Find where the given text appears and provide that cell's center as (X, Y) coordinate. 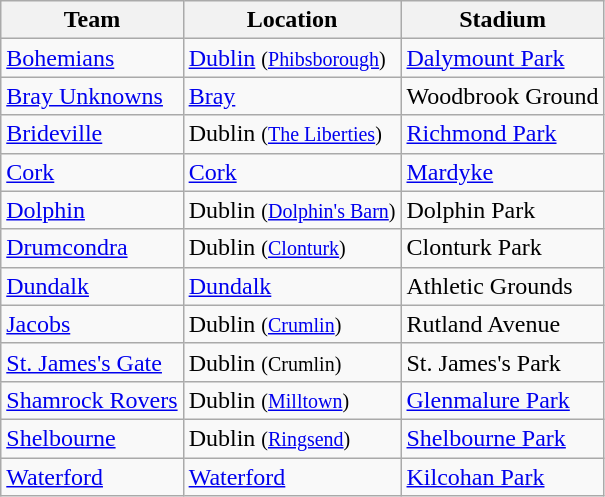
Dalymount Park (502, 58)
Bray (292, 96)
Rutland Avenue (502, 324)
St. James's Gate (92, 362)
Richmond Park (502, 134)
Dolphin Park (502, 210)
Drumcondra (92, 248)
Jacobs (92, 324)
Mardyke (502, 172)
Team (92, 20)
Glenmalure Park (502, 400)
Dolphin (92, 210)
Dublin (Clonturk) (292, 248)
Shelbourne (92, 438)
Dublin (Dolphin's Barn) (292, 210)
St. James's Park (502, 362)
Dublin (Milltown) (292, 400)
Clonturk Park (502, 248)
Brideville (92, 134)
Dublin (The Liberties) (292, 134)
Location (292, 20)
Dublin (Phibsborough) (292, 58)
Shelbourne Park (502, 438)
Woodbrook Ground (502, 96)
Dublin (Ringsend) (292, 438)
Athletic Grounds (502, 286)
Stadium (502, 20)
Bohemians (92, 58)
Shamrock Rovers (92, 400)
Kilcohan Park (502, 477)
Bray Unknowns (92, 96)
